Capture the cell that displays the provided text and extract its [X, Y] central coordinate. 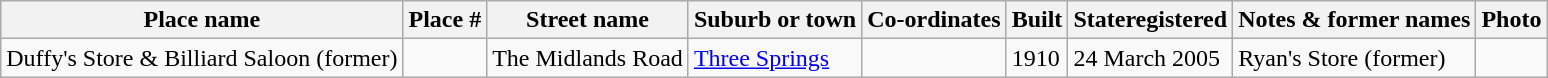
Place name [202, 20]
Street name [588, 20]
Ryan's Store (former) [1354, 58]
Photo [1512, 20]
Three Springs [774, 58]
Suburb or town [774, 20]
Duffy's Store & Billiard Saloon (former) [202, 58]
The Midlands Road [588, 58]
1910 [1037, 58]
Notes & former names [1354, 20]
Built [1037, 20]
Stateregistered [1150, 20]
24 March 2005 [1150, 58]
Co-ordinates [934, 20]
Place # [445, 20]
